Return [x, y] of the center of cell containing provided text 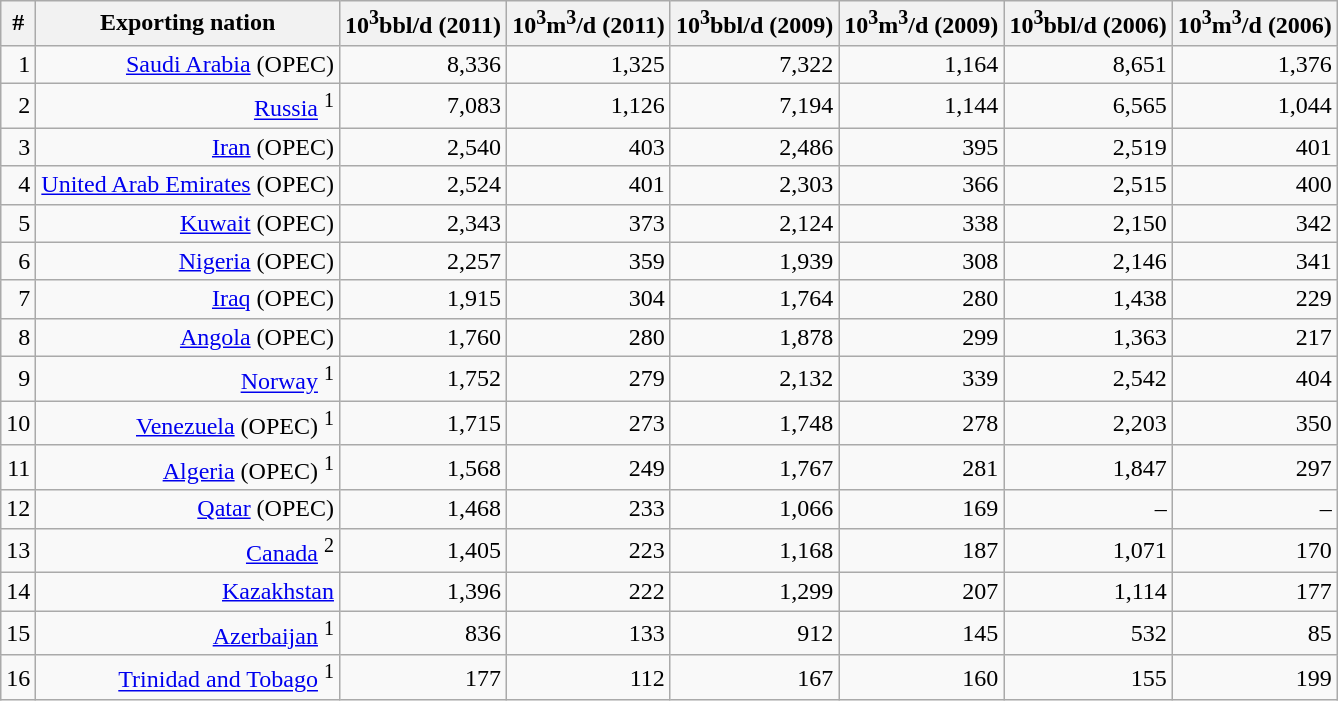
112 [589, 678]
Canada 2 [188, 550]
373 [589, 223]
297 [1254, 468]
187 [922, 550]
1,396 [422, 592]
Kazakhstan [188, 592]
207 [922, 592]
Algeria (OPEC) 1 [188, 468]
1,363 [1088, 337]
395 [922, 147]
Angola (OPEC) [188, 337]
279 [589, 378]
2,519 [1088, 147]
1,144 [922, 106]
8,651 [1088, 64]
2 [18, 106]
338 [922, 223]
2,303 [754, 185]
1,847 [1088, 468]
Nigeria (OPEC) [188, 261]
4 [18, 185]
170 [1254, 550]
13 [18, 550]
12 [18, 509]
2,515 [1088, 185]
912 [754, 634]
836 [422, 634]
United Arab Emirates (OPEC) [188, 185]
223 [589, 550]
1,071 [1088, 550]
103m3/d (2006) [1254, 24]
7,083 [422, 106]
2,343 [422, 223]
304 [589, 299]
1,715 [422, 424]
5 [18, 223]
308 [922, 261]
1 [18, 64]
1,878 [754, 337]
Norway 1 [188, 378]
400 [1254, 185]
169 [922, 509]
281 [922, 468]
15 [18, 634]
167 [754, 678]
339 [922, 378]
532 [1088, 634]
199 [1254, 678]
2,146 [1088, 261]
249 [589, 468]
1,325 [589, 64]
350 [1254, 424]
11 [18, 468]
1,915 [422, 299]
Azerbaijan 1 [188, 634]
133 [589, 634]
7,322 [754, 64]
103bbl/d (2006) [1088, 24]
359 [589, 261]
103bbl/d (2011) [422, 24]
1,376 [1254, 64]
103m3/d (2009) [922, 24]
145 [922, 634]
1,066 [754, 509]
Russia 1 [188, 106]
7,194 [754, 106]
2,203 [1088, 424]
1,168 [754, 550]
1,044 [1254, 106]
1,438 [1088, 299]
# [18, 24]
2,542 [1088, 378]
1,760 [422, 337]
160 [922, 678]
366 [922, 185]
Trinidad and Tobago 1 [188, 678]
1,126 [589, 106]
229 [1254, 299]
2,124 [754, 223]
85 [1254, 634]
2,132 [754, 378]
1,752 [422, 378]
1,767 [754, 468]
Venezuela (OPEC) 1 [188, 424]
1,468 [422, 509]
Iran (OPEC) [188, 147]
Iraq (OPEC) [188, 299]
2,257 [422, 261]
Exporting nation [188, 24]
Qatar (OPEC) [188, 509]
1,164 [922, 64]
273 [589, 424]
6 [18, 261]
222 [589, 592]
8 [18, 337]
Saudi Arabia (OPEC) [188, 64]
1,114 [1088, 592]
233 [589, 509]
6,565 [1088, 106]
403 [589, 147]
16 [18, 678]
1,299 [754, 592]
404 [1254, 378]
103bbl/d (2009) [754, 24]
2,540 [422, 147]
342 [1254, 223]
9 [18, 378]
155 [1088, 678]
2,524 [422, 185]
2,150 [1088, 223]
1,568 [422, 468]
7 [18, 299]
1,748 [754, 424]
278 [922, 424]
2,486 [754, 147]
217 [1254, 337]
1,764 [754, 299]
341 [1254, 261]
14 [18, 592]
299 [922, 337]
3 [18, 147]
1,405 [422, 550]
1,939 [754, 261]
10 [18, 424]
8,336 [422, 64]
Kuwait (OPEC) [188, 223]
103m3/d (2011) [589, 24]
